Capture the cell that displays the provided text and extract its (x, y) central coordinate. 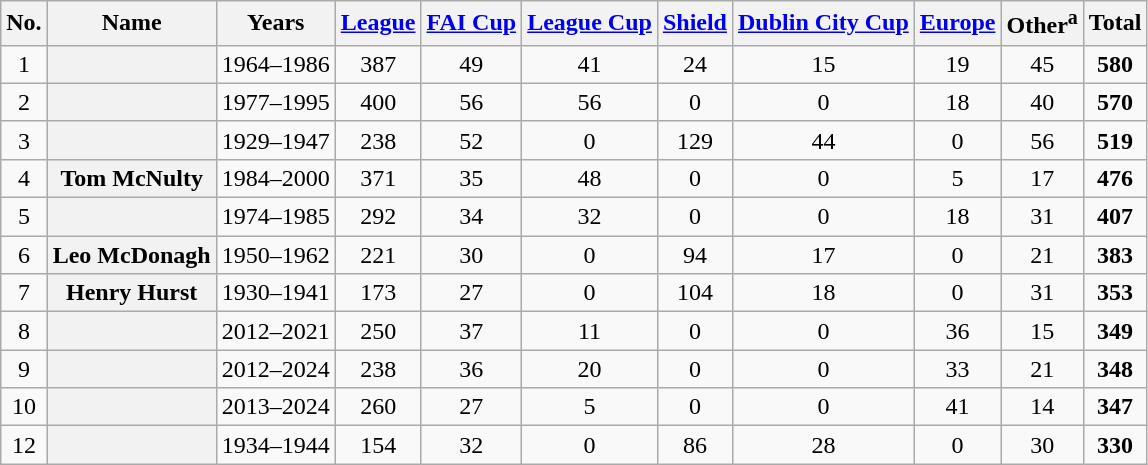
40 (1042, 102)
Leo McDonagh (132, 255)
4 (24, 178)
2013–2024 (276, 407)
250 (378, 331)
6 (24, 255)
9 (24, 369)
Europe (958, 24)
353 (1115, 293)
349 (1115, 331)
Years (276, 24)
FAI Cup (472, 24)
10 (24, 407)
League (378, 24)
2 (24, 102)
407 (1115, 217)
League Cup (590, 24)
7 (24, 293)
1964–1986 (276, 64)
260 (378, 407)
Name (132, 24)
44 (823, 140)
154 (378, 445)
11 (590, 331)
330 (1115, 445)
48 (590, 178)
Dublin City Cup (823, 24)
34 (472, 217)
173 (378, 293)
1929–1947 (276, 140)
1930–1941 (276, 293)
28 (823, 445)
86 (694, 445)
35 (472, 178)
45 (1042, 64)
387 (378, 64)
Tom McNulty (132, 178)
19 (958, 64)
570 (1115, 102)
33 (958, 369)
1950–1962 (276, 255)
1977–1995 (276, 102)
2012–2024 (276, 369)
3 (24, 140)
Henry Hurst (132, 293)
104 (694, 293)
8 (24, 331)
476 (1115, 178)
Othera (1042, 24)
24 (694, 64)
2012–2021 (276, 331)
1984–2000 (276, 178)
14 (1042, 407)
37 (472, 331)
12 (24, 445)
94 (694, 255)
371 (378, 178)
Total (1115, 24)
580 (1115, 64)
347 (1115, 407)
129 (694, 140)
1934–1944 (276, 445)
292 (378, 217)
348 (1115, 369)
400 (378, 102)
1 (24, 64)
383 (1115, 255)
49 (472, 64)
No. (24, 24)
20 (590, 369)
Shield (694, 24)
1974–1985 (276, 217)
519 (1115, 140)
221 (378, 255)
52 (472, 140)
